Extract the [X, Y] coordinate from the center of the cell holding the provided text.  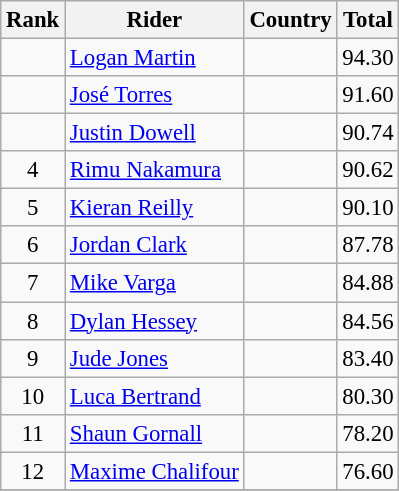
8 [33, 321]
Rank [33, 20]
84.88 [368, 283]
90.10 [368, 208]
Rimu Nakamura [155, 170]
90.62 [368, 170]
Dylan Hessey [155, 321]
Country [290, 20]
80.30 [368, 396]
9 [33, 358]
94.30 [368, 58]
87.78 [368, 245]
4 [33, 170]
José Torres [155, 95]
Total [368, 20]
12 [33, 471]
90.74 [368, 133]
91.60 [368, 95]
6 [33, 245]
7 [33, 283]
Jude Jones [155, 358]
Rider [155, 20]
5 [33, 208]
Luca Bertrand [155, 396]
Kieran Reilly [155, 208]
11 [33, 433]
Justin Dowell [155, 133]
Shaun Gornall [155, 433]
76.60 [368, 471]
78.20 [368, 433]
84.56 [368, 321]
Mike Varga [155, 283]
10 [33, 396]
Maxime Chalifour [155, 471]
83.40 [368, 358]
Jordan Clark [155, 245]
Logan Martin [155, 58]
